Determine the [x, y] coordinate at the center of the cell enclosing the given text.  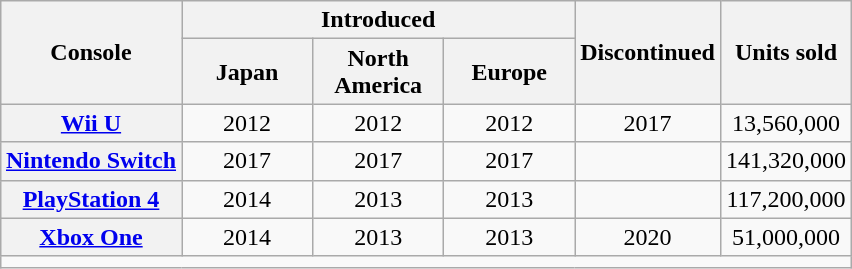
Introduced [378, 20]
PlayStation 4 [90, 199]
13,560,000 [786, 123]
Discontinued [648, 52]
2020 [648, 237]
Console [90, 52]
Nintendo Switch [90, 161]
141,320,000 [786, 161]
North America [378, 72]
117,200,000 [786, 199]
Japan [248, 72]
Xbox One [90, 237]
51,000,000 [786, 237]
Units sold [786, 52]
Wii U [90, 123]
Europe [510, 72]
